Extract the (x, y) coordinate from the center of the cell holding the provided text.  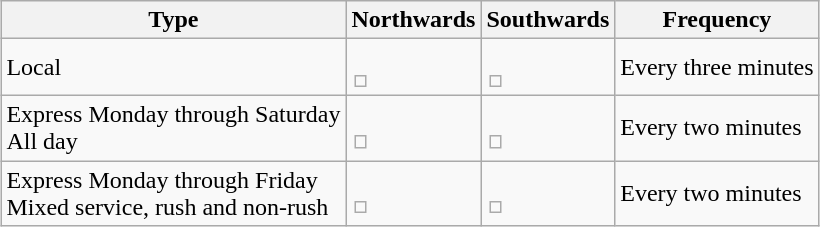
Type (174, 20)
Southwards (548, 20)
Every three minutes (717, 68)
Frequency (717, 20)
Northwards (414, 20)
Express Monday through FridayMixed service, rush and non-rush (174, 192)
Local (174, 68)
Express Monday through SaturdayAll day (174, 128)
